Find where the given text appears and provide that cell's center as [X, Y] coordinate. 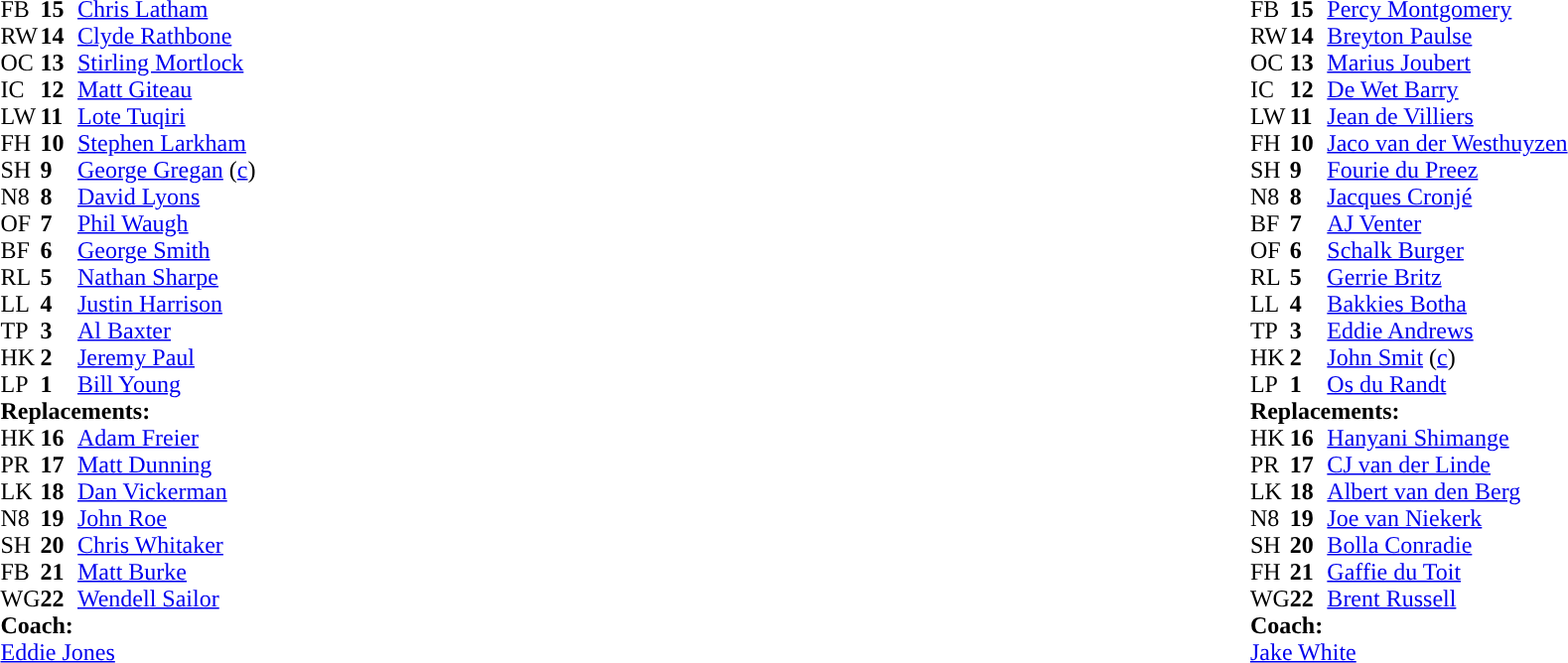
Dan Vickerman [167, 492]
Matt Giteau [167, 89]
Phil Waugh [167, 224]
Al Baxter [167, 331]
Jaco van der Westhuyzen [1447, 143]
Bolla Conradie [1447, 546]
AJ Venter [1447, 224]
Bill Young [167, 385]
Brent Russell [1447, 599]
De Wet Barry [1447, 89]
Matt Dunning [167, 464]
Lote Tuqiri [167, 117]
Os du Randt [1447, 385]
Adam Freier [167, 439]
Jean de Villiers [1447, 117]
Justin Harrison [167, 304]
Breyton Paulse [1447, 36]
Schalk Burger [1447, 250]
Hanyani Shimange [1447, 439]
Jacques Cronjé [1447, 197]
George Smith [167, 250]
David Lyons [167, 197]
Nathan Sharpe [167, 278]
Jeremy Paul [167, 357]
Matt Burke [167, 572]
Fourie du Preez [1447, 171]
George Gregan (c) [167, 171]
Clyde Rathbone [167, 36]
CJ van der Linde [1447, 464]
Albert van den Berg [1447, 492]
Joe van Niekerk [1447, 518]
John Smit (c) [1447, 357]
Stephen Larkham [167, 143]
John Roe [167, 518]
FB [20, 572]
Marius Joubert [1447, 64]
Chris Whitaker [167, 546]
Wendell Sailor [167, 599]
Gaffie du Toit [1447, 572]
Stirling Mortlock [167, 64]
Bakkies Botha [1447, 304]
Eddie Andrews [1447, 331]
Gerrie Britz [1447, 278]
